Identify which cell holds the provided text, then report its [X, Y] central coordinate. 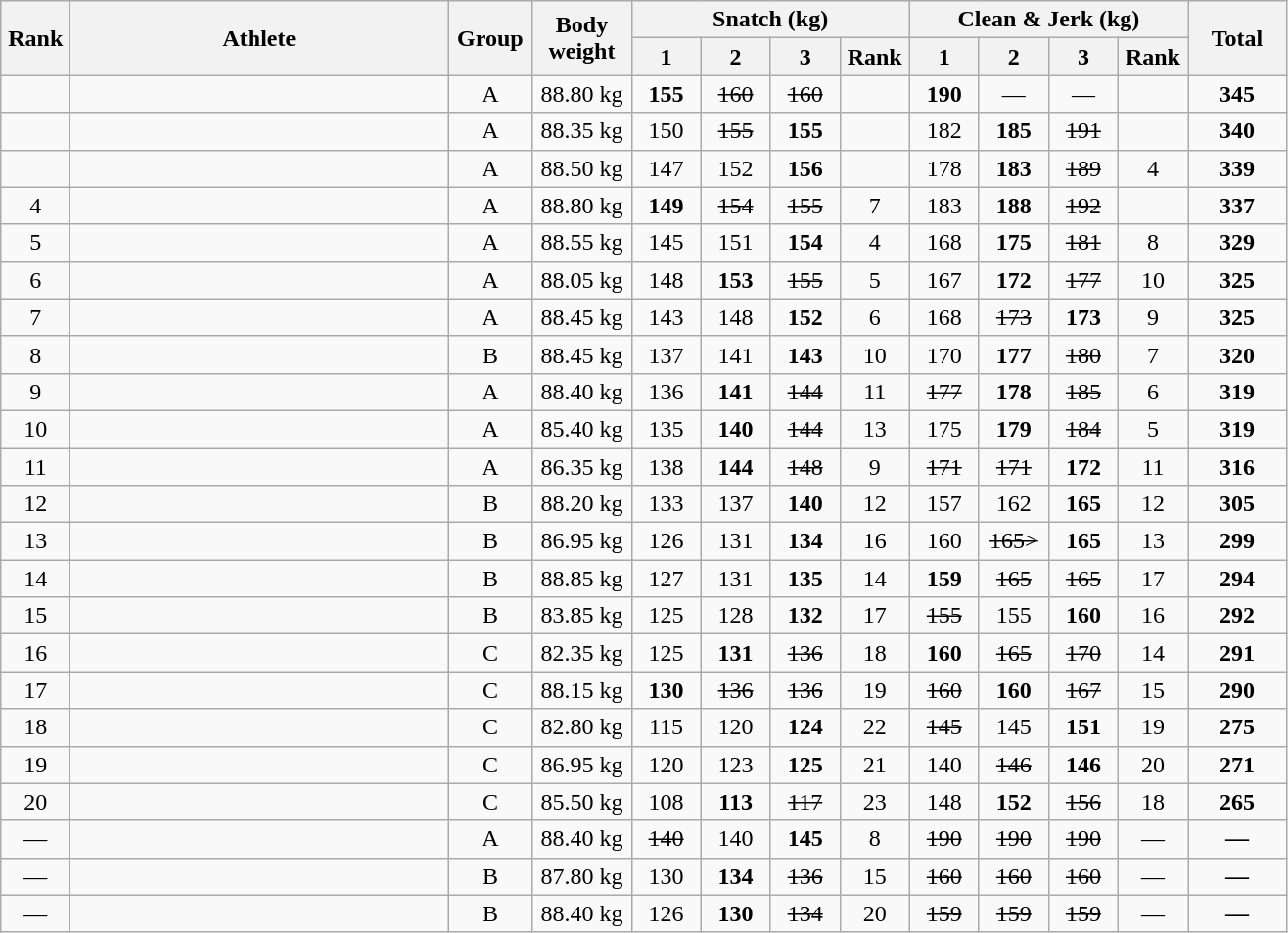
88.15 kg [581, 690]
299 [1237, 541]
320 [1237, 354]
192 [1082, 206]
294 [1237, 579]
181 [1082, 243]
Body weight [581, 38]
191 [1082, 131]
182 [943, 131]
83.85 kg [581, 616]
Group [490, 38]
22 [875, 727]
165> [1014, 541]
132 [805, 616]
345 [1237, 94]
87.80 kg [581, 876]
85.40 kg [581, 429]
128 [736, 616]
23 [875, 802]
113 [736, 802]
150 [666, 131]
86.35 kg [581, 467]
Clean & Jerk (kg) [1048, 20]
265 [1237, 802]
184 [1082, 429]
329 [1237, 243]
162 [1014, 504]
82.80 kg [581, 727]
337 [1237, 206]
Total [1237, 38]
153 [736, 280]
88.20 kg [581, 504]
88.05 kg [581, 280]
108 [666, 802]
21 [875, 765]
340 [1237, 131]
124 [805, 727]
138 [666, 467]
292 [1237, 616]
133 [666, 504]
339 [1237, 168]
290 [1237, 690]
275 [1237, 727]
305 [1237, 504]
117 [805, 802]
149 [666, 206]
127 [666, 579]
88.50 kg [581, 168]
85.50 kg [581, 802]
88.55 kg [581, 243]
291 [1237, 653]
179 [1014, 429]
147 [666, 168]
271 [1237, 765]
82.35 kg [581, 653]
115 [666, 727]
180 [1082, 354]
157 [943, 504]
88.85 kg [581, 579]
123 [736, 765]
Snatch (kg) [770, 20]
188 [1014, 206]
316 [1237, 467]
189 [1082, 168]
88.35 kg [581, 131]
Athlete [259, 38]
